For the text-containing cell, return its midpoint in [X, Y] coordinate format. 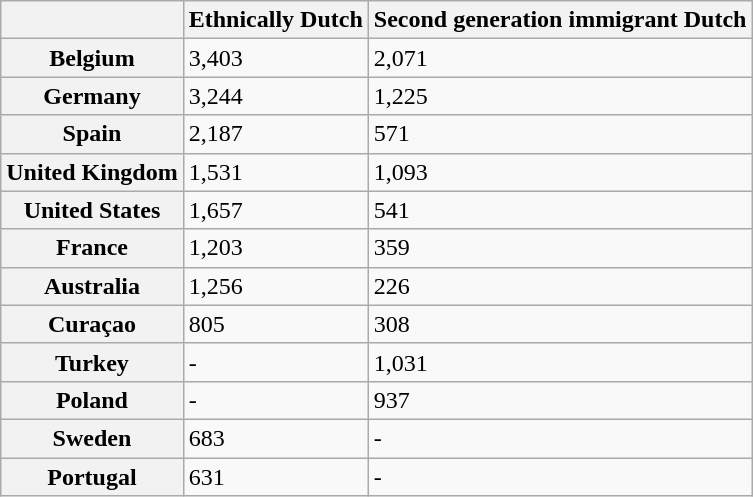
Second generation immigrant Dutch [560, 20]
Sweden [92, 438]
Australia [92, 286]
226 [560, 286]
2,187 [276, 134]
571 [560, 134]
1,531 [276, 172]
805 [276, 324]
937 [560, 400]
2,071 [560, 58]
Portugal [92, 477]
Turkey [92, 362]
631 [276, 477]
United States [92, 210]
France [92, 248]
1,657 [276, 210]
541 [560, 210]
Ethnically Dutch [276, 20]
Spain [92, 134]
1,256 [276, 286]
1,093 [560, 172]
683 [276, 438]
Curaçao [92, 324]
Germany [92, 96]
308 [560, 324]
United Kingdom [92, 172]
Belgium [92, 58]
3,403 [276, 58]
1,203 [276, 248]
1,225 [560, 96]
Poland [92, 400]
359 [560, 248]
3,244 [276, 96]
1,031 [560, 362]
